Scan for the cell matching the given text and deliver its (X, Y) coordinate at center. 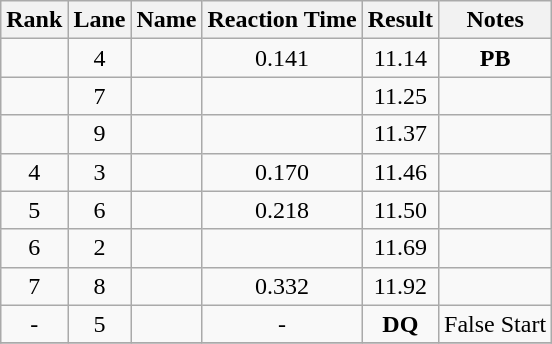
0.218 (282, 210)
3 (100, 172)
Rank (34, 20)
Name (166, 20)
11.14 (400, 58)
0.332 (282, 286)
PB (496, 58)
Lane (100, 20)
11.25 (400, 96)
11.69 (400, 248)
Notes (496, 20)
11.92 (400, 286)
Result (400, 20)
0.141 (282, 58)
False Start (496, 324)
0.170 (282, 172)
DQ (400, 324)
11.37 (400, 134)
Reaction Time (282, 20)
2 (100, 248)
11.50 (400, 210)
9 (100, 134)
11.46 (400, 172)
8 (100, 286)
